From the cell containing the given text, extract its center point as (X, Y) coordinate. 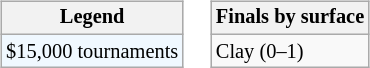
Finals by surface (290, 18)
$15,000 tournaments (92, 51)
Clay (0–1) (290, 51)
Legend (92, 18)
